Pinpoint the cell where the given text exists, returning its (x, y) midpoint coordinate. 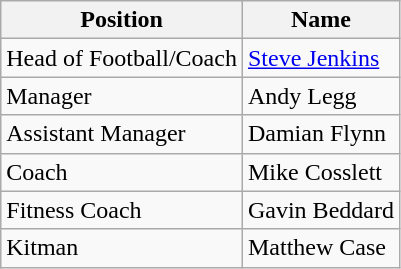
Mike Cosslett (320, 172)
Coach (122, 172)
Assistant Manager (122, 134)
Damian Flynn (320, 134)
Gavin Beddard (320, 210)
Andy Legg (320, 96)
Head of Football/Coach (122, 58)
Manager (122, 96)
Steve Jenkins (320, 58)
Position (122, 20)
Kitman (122, 248)
Name (320, 20)
Fitness Coach (122, 210)
Matthew Case (320, 248)
